Scan for the cell matching the given text and deliver its [X, Y] coordinate at center. 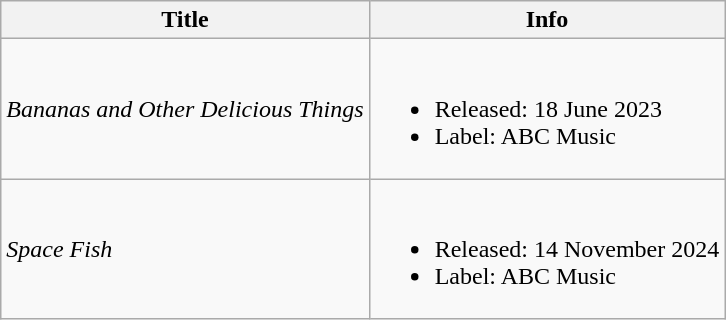
Space Fish [185, 249]
Released: 14 November 2024Label: ABC Music [547, 249]
Released: 18 June 2023Label: ABC Music [547, 109]
Bananas and Other Delicious Things [185, 109]
Title [185, 20]
Info [547, 20]
